Return (x, y) of the center of cell containing provided text 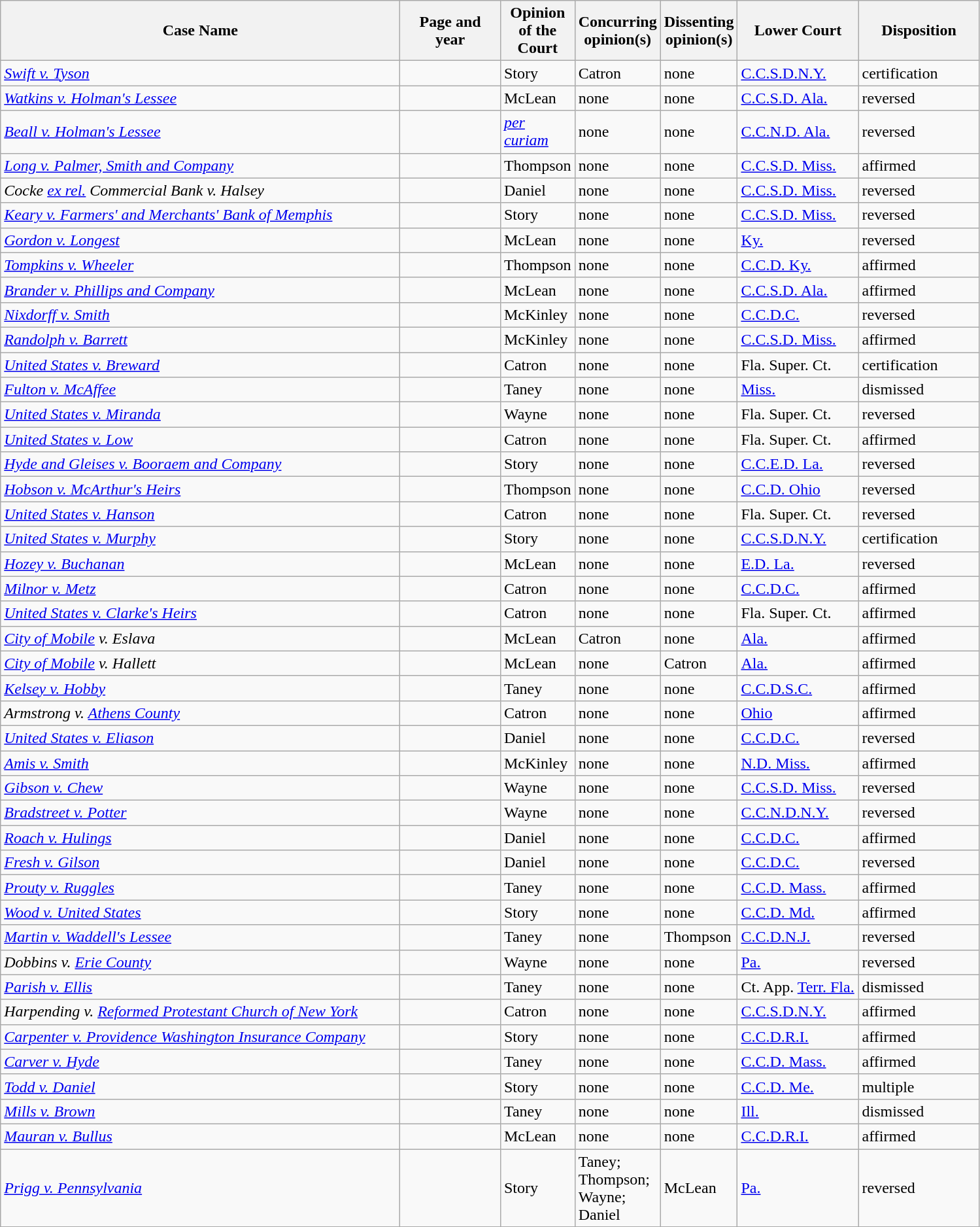
Concurring opinion(s) (617, 31)
United States v. Breward (200, 364)
Carver v. Hyde (200, 1062)
City of Mobile v. Eslava (200, 638)
Nixdorff v. Smith (200, 315)
Beall v. Holman's Lessee (200, 132)
C.C.D. Ky. (798, 265)
Brander v. Phillips and Company (200, 290)
Ill. (798, 1111)
City of Mobile v. Hallett (200, 663)
Cocke ex rel. Commercial Bank v. Halsey (200, 190)
Dobbins v. Erie County (200, 962)
United States v. Low (200, 440)
Dissenting opinion(s) (699, 31)
Hyde and Gleises v. Booraem and Company (200, 464)
Armstrong v. Athens County (200, 713)
Keary v. Farmers' and Merchants' Bank of Memphis (200, 215)
Ohio (798, 713)
Lower Court (798, 31)
Case Name (200, 31)
Roach v. Hulings (200, 838)
Mauran v. Bullus (200, 1136)
Milnor v. Metz (200, 589)
Swift v. Tyson (200, 73)
Randolph v. Barrett (200, 339)
Tompkins v. Wheeler (200, 265)
Prouty v. Ruggles (200, 888)
Miss. (798, 390)
Hobson v. McArthur's Heirs (200, 489)
N.D. Miss. (798, 763)
Disposition (919, 31)
United States v. Clarke's Heirs (200, 613)
Bradstreet v. Potter (200, 813)
C.C.E.D. La. (798, 464)
United States v. Murphy (200, 539)
Kelsey v. Hobby (200, 688)
Fulton v. McAffee (200, 390)
Carpenter v. Providence Washington Insurance Company (200, 1037)
Ct. App. Terr. Fla. (798, 987)
United States v. Hanson (200, 514)
Mills v. Brown (200, 1111)
Hozey v. Buchanan (200, 564)
Martin v. Waddell's Lessee (200, 937)
Long v. Palmer, Smith and Company (200, 165)
C.C.D. Me. (798, 1086)
Taney; Thompson; Wayne; Daniel (617, 1188)
United States v. Eliason (200, 738)
Prigg v. Pennsylvania (200, 1188)
Amis v. Smith (200, 763)
E.D. La. (798, 564)
Parish v. Ellis (200, 987)
C.C.D.N.J. (798, 937)
Wood v. United States (200, 912)
C.C.D.S.C. (798, 688)
C.C.D. Md. (798, 912)
Watkins v. Holman's Lessee (200, 98)
Harpending v. Reformed Protestant Church of New York (200, 1012)
Gordon v. Longest (200, 240)
Opinion of the Court (537, 31)
C.C.N.D.N.Y. (798, 813)
C.C.D. Ohio (798, 489)
Ky. (798, 240)
multiple (919, 1086)
C.C.N.D. Ala. (798, 132)
Page and year (450, 31)
Gibson v. Chew (200, 788)
Todd v. Daniel (200, 1086)
Fresh v. Gilson (200, 863)
per curiam (537, 132)
United States v. Miranda (200, 415)
